For the text-containing cell, return its midpoint in [X, Y] coordinate format. 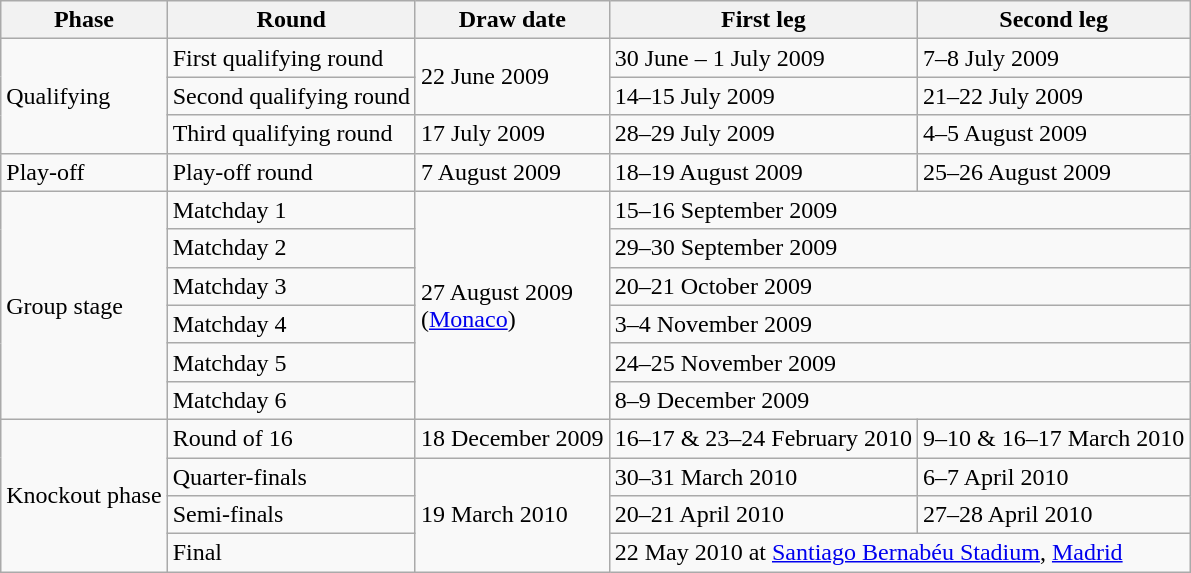
19 March 2010 [512, 515]
Second leg [1054, 20]
6–7 April 2010 [1054, 477]
Play-off round [291, 172]
24–25 November 2009 [900, 362]
30–31 March 2010 [763, 477]
Matchday 4 [291, 324]
Third qualifying round [291, 134]
22 June 2009 [512, 77]
20–21 October 2009 [900, 286]
Quarter-finals [291, 477]
15–16 September 2009 [900, 210]
28–29 July 2009 [763, 134]
22 May 2010 at Santiago Bernabéu Stadium, Madrid [900, 553]
14–15 July 2009 [763, 96]
Matchday 3 [291, 286]
Round of 16 [291, 438]
3–4 November 2009 [900, 324]
17 July 2009 [512, 134]
7–8 July 2009 [1054, 58]
21–22 July 2009 [1054, 96]
29–30 September 2009 [900, 248]
8–9 December 2009 [900, 400]
18 December 2009 [512, 438]
7 August 2009 [512, 172]
Matchday 6 [291, 400]
27 August 2009(Monaco) [512, 305]
Play-off [84, 172]
Second qualifying round [291, 96]
25–26 August 2009 [1054, 172]
Semi-finals [291, 515]
Draw date [512, 20]
9–10 & 16–17 March 2010 [1054, 438]
Matchday 5 [291, 362]
30 June – 1 July 2009 [763, 58]
18–19 August 2009 [763, 172]
Final [291, 553]
First leg [763, 20]
Matchday 1 [291, 210]
Group stage [84, 305]
Qualifying [84, 96]
4–5 August 2009 [1054, 134]
Round [291, 20]
16–17 & 23–24 February 2010 [763, 438]
Phase [84, 20]
27–28 April 2010 [1054, 515]
First qualifying round [291, 58]
20–21 April 2010 [763, 515]
Knockout phase [84, 495]
Matchday 2 [291, 248]
